Provide the [x, y] coordinate of the cell's center where the given text is located.  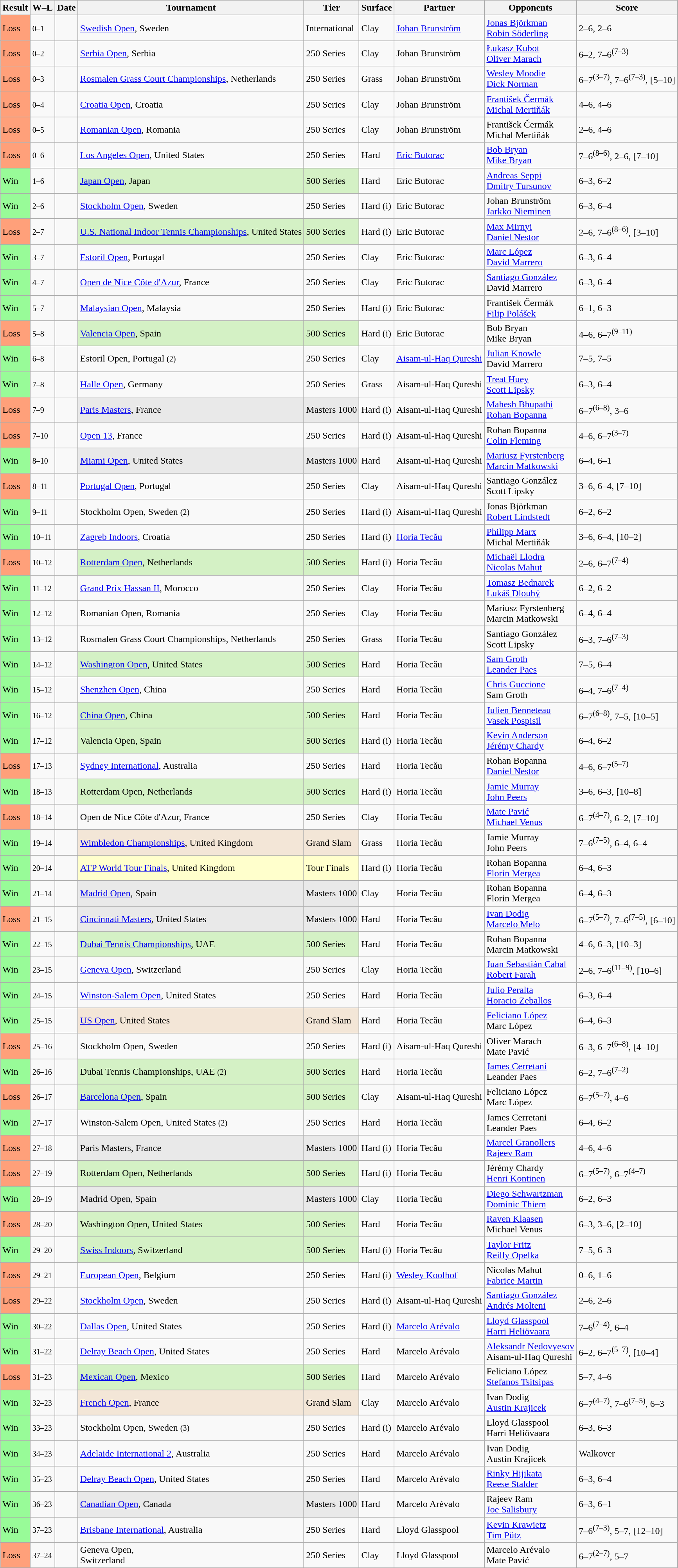
6–7(3–7), 7–6(7–3), [5–10] [627, 79]
27–19 [42, 1174]
4–6, 6–7(3–7) [627, 435]
Canadian Open, Canada [191, 1504]
34–23 [42, 1453]
12–12 [42, 613]
21–15 [42, 919]
0–5 [42, 130]
36–23 [42, 1504]
Stockholm Open, Sweden (2) [191, 512]
26–16 [42, 1071]
Max Mirnyi Daniel Nestor [531, 232]
32–23 [42, 1402]
Rajeev Ram Joe Salisbury [531, 1504]
Santiago González Andrés Molteni [531, 1300]
Andreas Seppi Dmitry Tursunov [531, 181]
Jonas Björkman Robert Lindstedt [531, 512]
China Open, China [191, 715]
Serbia Open, Serbia [191, 53]
37–24 [42, 1555]
29–20 [42, 1250]
6–3, 3–6, [2–10] [627, 1225]
Swiss Indoors, Switzerland [191, 1250]
František Čermák Filip Polášek [531, 307]
Aleksandr Nedovyesov Aisam-ul-Haq Qureshi [531, 1351]
Mahesh Bhupathi Rohan Bopanna [531, 410]
Geneva Open,Switzerland [191, 1555]
Portugal Open, Portugal [191, 486]
Sam Groth Leander Paes [531, 664]
Oliver Marach Mate Pavić [531, 1046]
25–15 [42, 1020]
6–7(6–8), 3–6 [627, 410]
7–5, 6–3 [627, 1250]
Malaysian Open, Malaysia [191, 307]
6–7(2–7), 5–7 [627, 1555]
Rohan Bopanna Daniel Nestor [531, 766]
Date [67, 8]
Shenzhen Open, China [191, 689]
3–6, 6–3, [10–8] [627, 792]
Julien Benneteau Vasek Pospisil [531, 715]
4–6, 6–3, [10–3] [627, 944]
Łukasz Kubot Oliver Marach [531, 53]
6–8 [42, 359]
Mexican Open, Mexico [191, 1377]
6–1, 6–3 [627, 307]
Jonas Björkman Robin Söderling [531, 28]
18–14 [42, 817]
24–15 [42, 995]
6–3, 6–1 [627, 1504]
Feliciano López Stefanos Tsitsipas [531, 1377]
U.S. National Indoor Tennis Championships, United States [191, 232]
Score [627, 8]
Tomasz Bednarek Lukáš Dlouhý [531, 588]
6–3, 7–6(7–3) [627, 638]
0–6 [42, 155]
9–11 [42, 512]
0–6, 1–6 [627, 1275]
5–8 [42, 333]
17–13 [42, 766]
ATP World Tour Finals, United Kingdom [191, 868]
28–19 [42, 1199]
7–5, 6–4 [627, 664]
2–6, 6–7(7–4) [627, 563]
37–23 [42, 1530]
Philipp Marx Michal Mertiňák [531, 537]
6–7(4–7), 6–2, [7–10] [627, 817]
3–6, 6–4, [7–10] [627, 486]
5–7 [42, 307]
Adelaide International 2, Australia [191, 1453]
29–22 [42, 1300]
Tournament [191, 8]
0–2 [42, 53]
Geneva Open, Switzerland [191, 969]
6–3, 6–3 [627, 1428]
6–7(5–7), 7–6(7–5), [6–10] [627, 919]
26–17 [42, 1097]
Stockholm Open, Sweden (3) [191, 1428]
20–14 [42, 868]
7–9 [42, 410]
6–7(6–8), 7–5, [10–5] [627, 715]
Dubai Tennis Championships, UAE [191, 944]
10–12 [42, 563]
0–1 [42, 28]
7–5, 7–5 [627, 359]
6–2, 7–6(7–2) [627, 1071]
31–23 [42, 1377]
Croatia Open, Croatia [191, 104]
Halle Open, Germany [191, 384]
0–3 [42, 79]
Marcelo Arévalo Mate Pavić [531, 1555]
Barcelona Open, Spain [191, 1097]
Wesley Koolhof [439, 1275]
Sydney International, Australia [191, 766]
10–11 [42, 537]
Diego Schwartzman Dominic Thiem [531, 1199]
Ivan Dodig Marcelo Melo [531, 919]
Marcel Granollers Rajeev Ram [531, 1148]
14–12 [42, 664]
Result [15, 8]
16–12 [42, 715]
2–6 [42, 206]
Kevin Anderson Jérémy Chardy [531, 741]
7–8 [42, 384]
18–13 [42, 792]
Rinky Hijikata Reese Stalder [531, 1479]
Jérémy Chardy Henri Kontinen [531, 1174]
Taylor Fritz Reilly Opelka [531, 1250]
Surface [377, 8]
33–23 [42, 1428]
Zagreb Indoors, Croatia [191, 537]
Grand Prix Hassan II, Morocco [191, 588]
Miami Open, United States [191, 461]
6–4, 7–6(7–4) [627, 689]
5–7, 4–6 [627, 1377]
21–14 [42, 894]
Treat Huey Scott Lipsky [531, 384]
29–21 [42, 1275]
3–6, 6–4, [10–2] [627, 537]
Raven Klaasen Michael Venus [531, 1225]
Nicolas Mahut Fabrice Martin [531, 1275]
6–2, 6–7(5–7), [10–4] [627, 1351]
Tier [332, 8]
Dallas Open, United States [191, 1326]
4–6, 6–7(5–7) [627, 766]
Juan Sebastián Cabal Robert Farah [531, 969]
Kevin Krawietz Tim Pütz [531, 1530]
Tour Finals [332, 868]
7–6(7–4), 6–4 [627, 1326]
8–10 [42, 461]
Julio Peralta Horacio Zeballos [531, 995]
Partner [439, 8]
7–6(8–6), 2–6, [7–10] [627, 155]
19–14 [42, 843]
4–6, 6–7(9–11) [627, 333]
Rohan Bopanna Marcin Matkowski [531, 944]
6–7(5–7), 4–6 [627, 1097]
6–4, 6–4 [627, 613]
8–11 [42, 486]
6–4, 6–1 [627, 461]
Chris Guccione Sam Groth [531, 689]
0–4 [42, 104]
Rohan Bopanna Colin Fleming [531, 435]
17–12 [42, 741]
Winston-Salem Open, United States [191, 995]
Johan Brunström Jarkko Nieminen [531, 206]
7–6(7–3), 5–7, [12–10] [627, 1530]
6–3, 6–2 [627, 181]
Estoril Open, Portugal (2) [191, 359]
Brisbane International, Australia [191, 1530]
3–7 [42, 257]
6–2, 6–3 [627, 1199]
15–12 [42, 689]
Cincinnati Masters, United States [191, 919]
Mate Pavić Michael Venus [531, 817]
Michaël Llodra Nicolas Mahut [531, 563]
1–6 [42, 181]
Winston-Salem Open, United States (2) [191, 1122]
W–L [42, 8]
Japan Open, Japan [191, 181]
2–7 [42, 232]
Swedish Open, Sweden [191, 28]
Wimbledon Championships, United Kingdom [191, 843]
23–15 [42, 969]
2–6, 7–6(11–9), [10–6] [627, 969]
French Open, France [191, 1402]
6–7(5–7), 6–7(4–7) [627, 1174]
28–20 [42, 1225]
13–12 [42, 638]
6–3, 6–7(6–8), [4–10] [627, 1046]
6–2, 7–6(7–3) [627, 53]
Marc López David Marrero [531, 257]
Los Angeles Open, United States [191, 155]
European Open, Belgium [191, 1275]
US Open, United States [191, 1020]
27–18 [42, 1148]
Julian Knowle David Marrero [531, 359]
7–6(7–5), 6–4, 6–4 [627, 843]
22–15 [42, 944]
Wesley Moodie Dick Norman [531, 79]
Estoril Open, Portugal [191, 257]
4–7 [42, 282]
Santiago González David Marrero [531, 282]
27–17 [42, 1122]
Open 13, France [191, 435]
2–6, 4–6 [627, 130]
11–12 [42, 588]
7–10 [42, 435]
Walkover [627, 1453]
25–16 [42, 1046]
International [332, 28]
2–6, 7–6(8–6), [3–10] [627, 232]
30–22 [42, 1326]
Dubai Tennis Championships, UAE (2) [191, 1071]
35–23 [42, 1479]
31–22 [42, 1351]
Opponents [531, 8]
6–7(4–7), 7–6(7–5), 6–3 [627, 1402]
